Detect which cell encompasses the target text, then output its (X, Y) center coordinate. 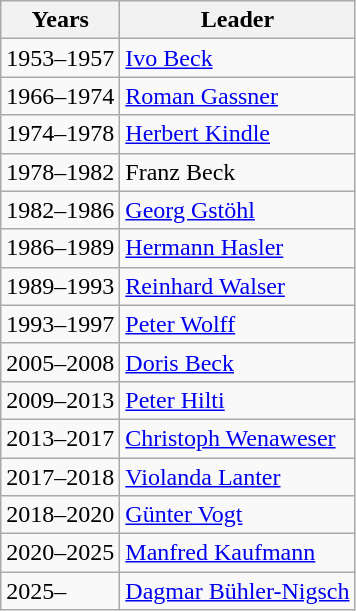
Franz Beck (238, 172)
2005–2008 (60, 362)
2009–2013 (60, 400)
Manfred Kaufmann (238, 553)
2013–2017 (60, 438)
Doris Beck (238, 362)
Years (60, 20)
1993–1997 (60, 324)
Leader (238, 20)
2017–2018 (60, 477)
2025– (60, 591)
1974–1978 (60, 134)
2018–2020 (60, 515)
Peter Wolff (238, 324)
1953–1957 (60, 58)
Peter Hilti (238, 400)
Dagmar Bühler-Nigsch (238, 591)
Roman Gassner (238, 96)
Christoph Wenaweser (238, 438)
Herbert Kindle (238, 134)
2020–2025 (60, 553)
1982–1986 (60, 210)
1978–1982 (60, 172)
1989–1993 (60, 286)
Violanda Lanter (238, 477)
Hermann Hasler (238, 248)
Günter Vogt (238, 515)
Reinhard Walser (238, 286)
Ivo Beck (238, 58)
1986–1989 (60, 248)
Georg Gstöhl (238, 210)
1966–1974 (60, 96)
